Detect which cell encompasses the target text, then output its (x, y) center coordinate. 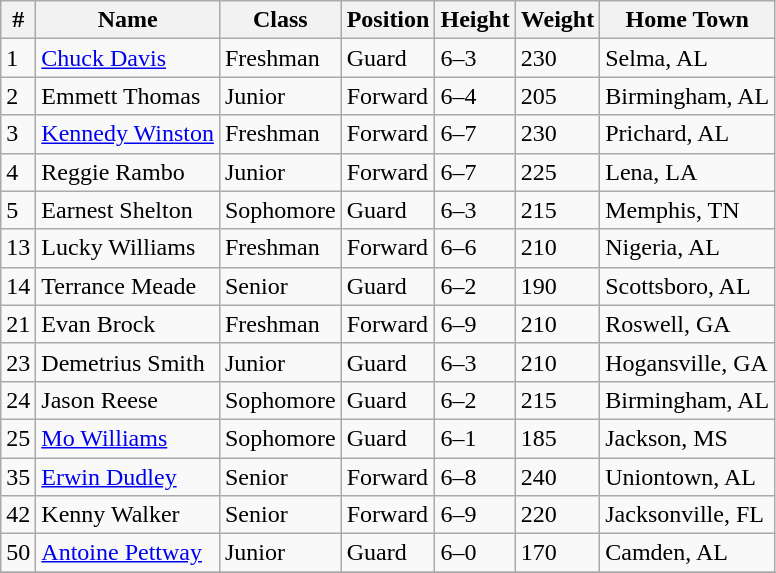
Scottsboro, AL (688, 286)
42 (18, 515)
Earnest Shelton (128, 210)
Roswell, GA (688, 324)
Evan Brock (128, 324)
23 (18, 362)
Antoine Pettway (128, 553)
Hogansville, GA (688, 362)
220 (557, 515)
14 (18, 286)
6–1 (475, 438)
Chuck Davis (128, 58)
Height (475, 20)
Terrance Meade (128, 286)
205 (557, 96)
35 (18, 477)
24 (18, 400)
190 (557, 286)
6–8 (475, 477)
240 (557, 477)
Prichard, AL (688, 134)
1 (18, 58)
50 (18, 553)
Lena, LA (688, 172)
Erwin Dudley (128, 477)
Reggie Rambo (128, 172)
Mo Williams (128, 438)
170 (557, 553)
21 (18, 324)
Home Town (688, 20)
Jacksonville, FL (688, 515)
Emmett Thomas (128, 96)
2 (18, 96)
# (18, 20)
6–6 (475, 248)
6–4 (475, 96)
Name (128, 20)
Weight (557, 20)
25 (18, 438)
Demetrius Smith (128, 362)
Memphis, TN (688, 210)
Kenny Walker (128, 515)
Lucky Williams (128, 248)
13 (18, 248)
4 (18, 172)
5 (18, 210)
225 (557, 172)
Jason Reese (128, 400)
Uniontown, AL (688, 477)
6–0 (475, 553)
Position (388, 20)
Jackson, MS (688, 438)
Class (280, 20)
3 (18, 134)
185 (557, 438)
Camden, AL (688, 553)
Kennedy Winston (128, 134)
Selma, AL (688, 58)
Nigeria, AL (688, 248)
